Provide the [X, Y] coordinate of the cell's center where the given text is located.  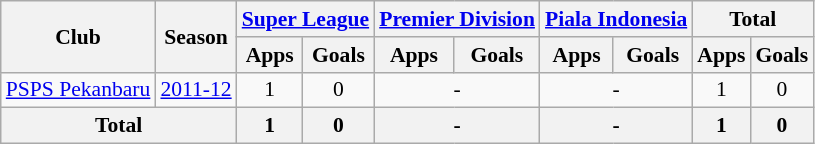
Super League [306, 19]
Piala Indonesia [616, 19]
2011-12 [196, 90]
Premier Division [457, 19]
Season [196, 36]
PSPS Pekanbaru [78, 90]
Club [78, 36]
